Capture the cell that displays the provided text and extract its (X, Y) central coordinate. 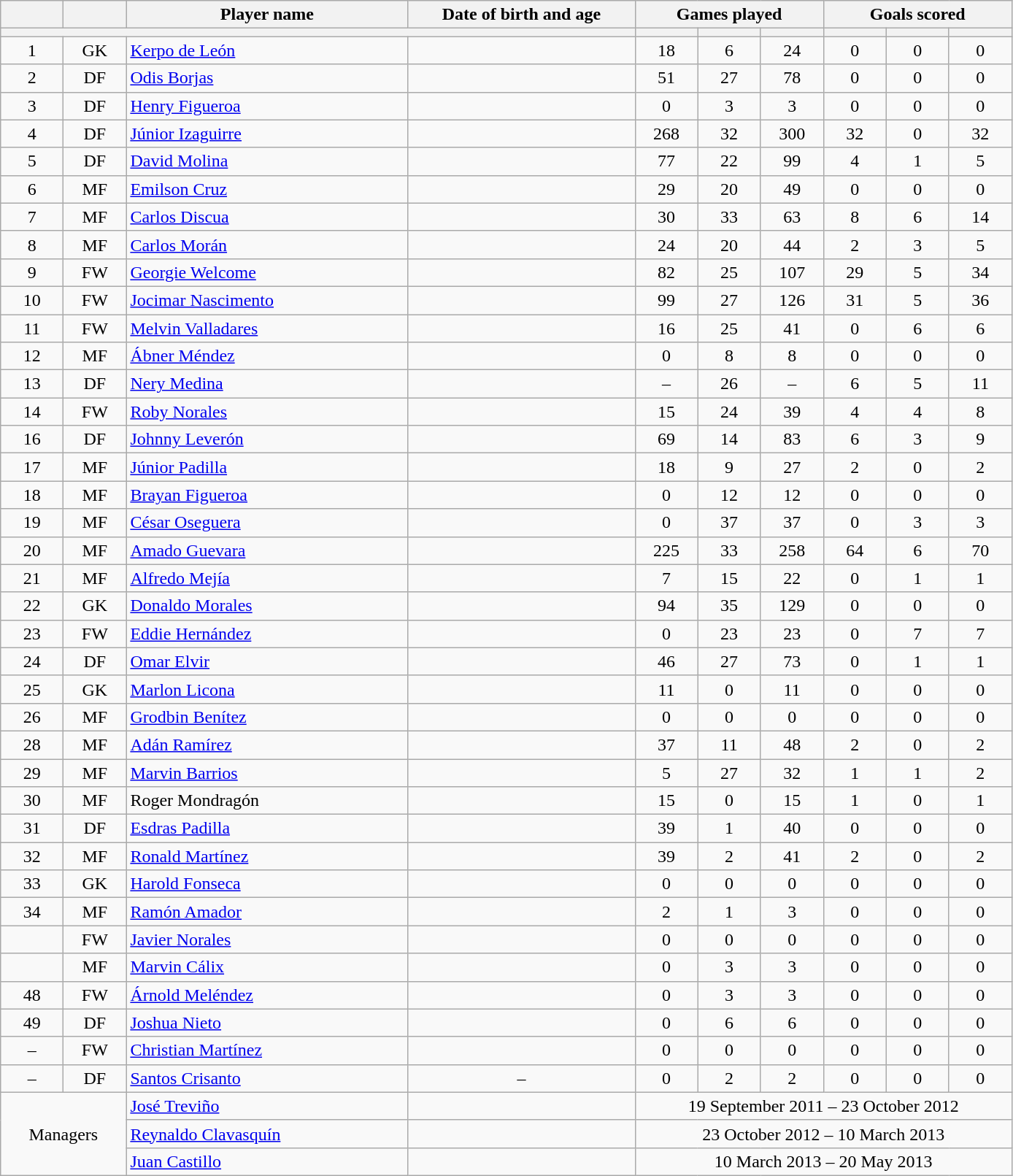
10 (32, 300)
Ramón Amador (267, 912)
77 (666, 161)
Santos Crisanto (267, 1078)
Roby Norales (267, 412)
Javier Norales (267, 939)
82 (666, 272)
94 (666, 606)
Georgie Welcome (267, 272)
35 (729, 606)
Nery Medina (267, 384)
Henry Figueroa (267, 106)
64 (855, 550)
44 (792, 245)
Omar Elvir (267, 661)
46 (666, 661)
70 (980, 550)
78 (792, 78)
Johnny Leverón (267, 439)
40 (792, 829)
300 (792, 134)
Grodbin Benítez (267, 717)
Amado Guevara (267, 550)
Melvin Valladares (267, 328)
Júnior Izaguirre (267, 134)
Juan Castillo (267, 1161)
Marlon Licona (267, 689)
17 (32, 467)
Alfredo Mejía (267, 578)
Jocimar Nascimento (267, 300)
José Treviño (267, 1106)
51 (666, 78)
Date of birth and age (521, 15)
63 (792, 217)
Reynaldo Clavasquín (267, 1134)
Marvin Cálix (267, 967)
73 (792, 661)
69 (666, 439)
83 (792, 439)
129 (792, 606)
225 (666, 550)
13 (32, 384)
Emilson Cruz (267, 189)
Eddie Hernández (267, 634)
Joshua Nieto (267, 1023)
107 (792, 272)
David Molina (267, 161)
Ronald Martínez (267, 856)
19 (32, 523)
Roger Mondragón (267, 801)
36 (980, 300)
126 (792, 300)
Harold Fonseca (267, 884)
Ábner Méndez (267, 356)
Kerpo de León (267, 50)
Christian Martínez (267, 1050)
Donaldo Morales (267, 606)
César Oseguera (267, 523)
Árnold Meléndez (267, 995)
28 (32, 745)
258 (792, 550)
Adán Ramírez (267, 745)
Games played (729, 15)
Carlos Discua (267, 217)
Carlos Morán (267, 245)
Brayan Figueroa (267, 495)
Player name (267, 15)
Júnior Padilla (267, 467)
10 March 2013 – 20 May 2013 (823, 1161)
Esdras Padilla (267, 829)
21 (32, 578)
268 (666, 134)
19 September 2011 – 23 October 2012 (823, 1106)
Odis Borjas (267, 78)
23 October 2012 – 10 March 2013 (823, 1134)
Goals scored (917, 15)
Marvin Barrios (267, 773)
Managers (63, 1134)
